Scan for the cell matching the given text and deliver its (X, Y) coordinate at center. 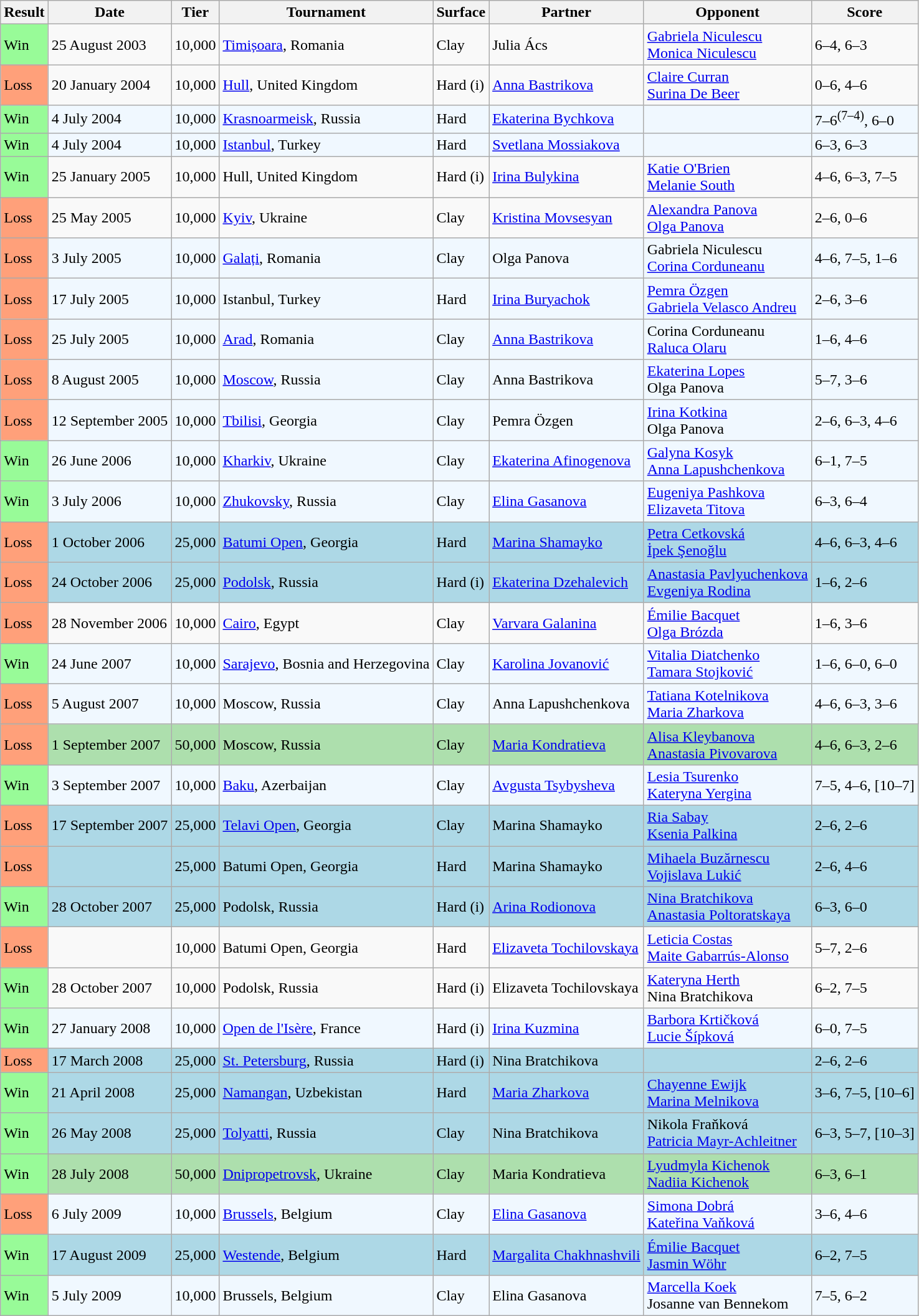
Result (24, 12)
6–0, 7–5 (865, 1028)
2–6, 4–6 (865, 866)
Émilie Bacquet Olga Brózda (728, 623)
28 July 2008 (110, 1174)
6–3, 6–1 (865, 1174)
24 June 2007 (110, 663)
Irina Kotkina Olga Panova (728, 420)
Arad, Romania (326, 339)
4–6, 6–3, 7–5 (865, 177)
Katie O'Brien Melanie South (728, 177)
Émilie Bacquet Jasmin Wöhr (728, 1255)
6–3, 5–7, [10–3] (865, 1133)
25 August 2003 (110, 45)
1–6, 2–6 (865, 582)
Avgusta Tsybysheva (567, 785)
3–6, 7–5, [10–6] (865, 1093)
Tolyatti, Russia (326, 1133)
1–6, 6–0, 6–0 (865, 663)
Namangan, Uzbekistan (326, 1093)
2–6, 6–3, 4–6 (865, 420)
8 August 2005 (110, 380)
Date (110, 12)
Gabriela Niculescu Corina Corduneanu (728, 258)
1 September 2007 (110, 744)
1–6, 3–6 (865, 623)
Simona Dobrá Kateřina Vaňková (728, 1214)
17 August 2009 (110, 1255)
Arina Rodionova (567, 907)
21 April 2008 (110, 1093)
St. Petersburg, Russia (326, 1061)
20 January 2004 (110, 85)
25 January 2005 (110, 177)
Eugeniya Pashkova Elizaveta Titova (728, 501)
Telavi Open, Georgia (326, 826)
4–6, 7–5, 1–6 (865, 258)
3–6, 4–6 (865, 1214)
6–3, 6–0 (865, 907)
1 October 2006 (110, 542)
Lyudmyla Kichenok Nadiia Kichenok (728, 1174)
5 August 2007 (110, 704)
Irina Buryachok (567, 299)
Partner (567, 12)
25 July 2005 (110, 339)
Cairo, Egypt (326, 623)
Surface (461, 12)
Baku, Azerbaijan (326, 785)
6 July 2009 (110, 1214)
0–6, 4–6 (865, 85)
Tier (196, 12)
Olga Panova (567, 258)
6–3, 6–3 (865, 145)
Sarajevo, Bosnia and Herzegovina (326, 663)
4–6, 6–3, 3–6 (865, 704)
Ekaterina Dzehalevich (567, 582)
Maria Zharkova (567, 1093)
5–7, 2–6 (865, 947)
Kharkiv, Ukraine (326, 461)
Varvara Galanina (567, 623)
28 November 2006 (110, 623)
25 May 2005 (110, 218)
7–5, 6–2 (865, 1295)
Score (865, 12)
Mihaela Buzărnescu Vojislava Lukić (728, 866)
Pemra Özgen Gabriela Velasco Andreu (728, 299)
Kyiv, Ukraine (326, 218)
Vitalia Diatchenko Tamara Stojković (728, 663)
Ekaterina Afinogenova (567, 461)
17 July 2005 (110, 299)
6–1, 7–5 (865, 461)
Tournament (326, 12)
Karolina Jovanović (567, 663)
Nikola Fraňková Patricia Mayr-Achleitner (728, 1133)
5 July 2009 (110, 1295)
Nina Bratchikova Anastasia Poltoratskaya (728, 907)
Ekaterina Bychkova (567, 120)
Corina Corduneanu Raluca Olaru (728, 339)
Irina Kuzmina (567, 1028)
17 March 2008 (110, 1061)
Lesia Tsurenko Kateryna Yergina (728, 785)
4–6, 6–3, 2–6 (865, 744)
1–6, 4–6 (865, 339)
3 September 2007 (110, 785)
17 September 2007 (110, 826)
Gabriela Niculescu Monica Niculescu (728, 45)
6–3, 6–4 (865, 501)
Ria Sabay Ksenia Palkina (728, 826)
26 June 2006 (110, 461)
Margalita Chakhnashvili (567, 1255)
Chayenne Ewijk Marina Melnikova (728, 1093)
Ekaterina Lopes Olga Panova (728, 380)
7–6(7–4), 6–0 (865, 120)
Open de l'Isère, France (326, 1028)
2–6, 0–6 (865, 218)
Alisa Kleybanova Anastasia Pivovarova (728, 744)
Dnipropetrovsk, Ukraine (326, 1174)
Barbora Krtičková Lucie Šípková (728, 1028)
Timișoara, Romania (326, 45)
Leticia Costas Maite Gabarrús-Alonso (728, 947)
3 July 2005 (110, 258)
Marcella Koek Josanne van Bennekom (728, 1295)
Westende, Belgium (326, 1255)
24 October 2006 (110, 582)
Opponent (728, 12)
27 January 2008 (110, 1028)
4–6, 6–3, 4–6 (865, 542)
Krasnoarmeisk, Russia (326, 120)
Svetlana Mossiakova (567, 145)
Anna Lapushchenkova (567, 704)
Kateryna Herth Nina Bratchikova (728, 988)
7–5, 4–6, [10–7] (865, 785)
Petra Cetkovská İpek Şenoğlu (728, 542)
Anastasia Pavlyuchenkova Evgeniya Rodina (728, 582)
5–7, 3–6 (865, 380)
3 July 2006 (110, 501)
2–6, 3–6 (865, 299)
Galați, Romania (326, 258)
Tatiana Kotelnikova Maria Zharkova (728, 704)
Tbilisi, Georgia (326, 420)
Kristina Movsesyan (567, 218)
Galyna Kosyk Anna Lapushchenkova (728, 461)
Claire Curran Surina De Beer (728, 85)
26 May 2008 (110, 1133)
6–4, 6–3 (865, 45)
Pemra Özgen (567, 420)
Alexandra Panova Olga Panova (728, 218)
Julia Ács (567, 45)
Irina Bulykina (567, 177)
Zhukovsky, Russia (326, 501)
12 September 2005 (110, 420)
